Provide the (X, Y) coordinate of the cell's center where the given text is located.  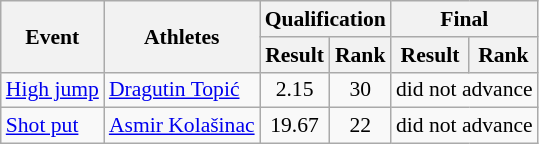
Qualification (326, 19)
Event (52, 36)
19.67 (295, 126)
High jump (52, 90)
Asmir Kolašinac (182, 126)
2.15 (295, 90)
22 (360, 126)
Final (464, 19)
30 (360, 90)
Athletes (182, 36)
Shot put (52, 126)
Dragutin Topić (182, 90)
